Return [x, y] of the center of cell containing provided text 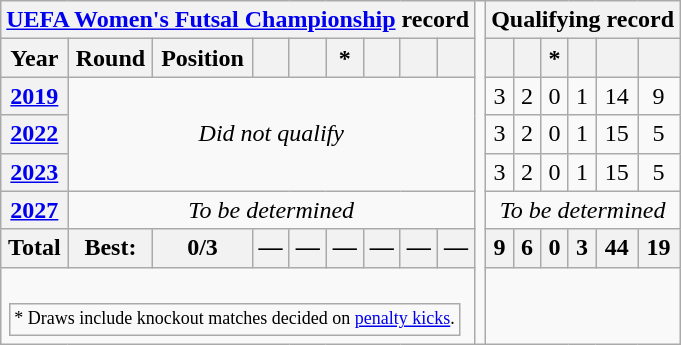
2019 [34, 96]
0/3 [202, 248]
2027 [34, 210]
UEFA Women's Futsal Championship record [238, 20]
Position [202, 58]
Total [34, 248]
14 [617, 96]
6 [527, 248]
Did not qualify [272, 134]
2022 [34, 134]
Qualifying record [583, 20]
2023 [34, 172]
Round [110, 58]
Best: [110, 248]
Year [34, 58]
19 [659, 248]
44 [617, 248]
